Provide the (x, y) coordinate of the cell's center where the given text is located.  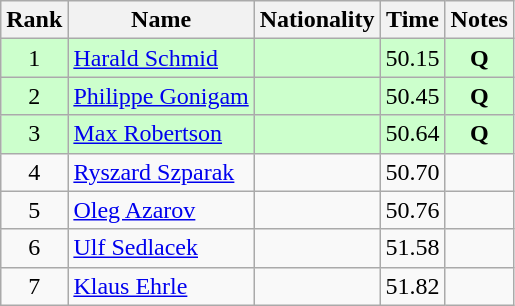
51.58 (412, 248)
1 (34, 58)
7 (34, 286)
6 (34, 248)
Time (412, 20)
50.64 (412, 134)
Philippe Gonigam (161, 96)
51.82 (412, 286)
Max Robertson (161, 134)
Klaus Ehrle (161, 286)
Ulf Sedlacek (161, 248)
Ryszard Szparak (161, 172)
Nationality (317, 20)
Oleg Azarov (161, 210)
2 (34, 96)
50.45 (412, 96)
5 (34, 210)
Rank (34, 20)
50.70 (412, 172)
Name (161, 20)
3 (34, 134)
4 (34, 172)
Harald Schmid (161, 58)
50.76 (412, 210)
50.15 (412, 58)
Notes (479, 20)
